From the cell containing the given text, extract its center point as (X, Y) coordinate. 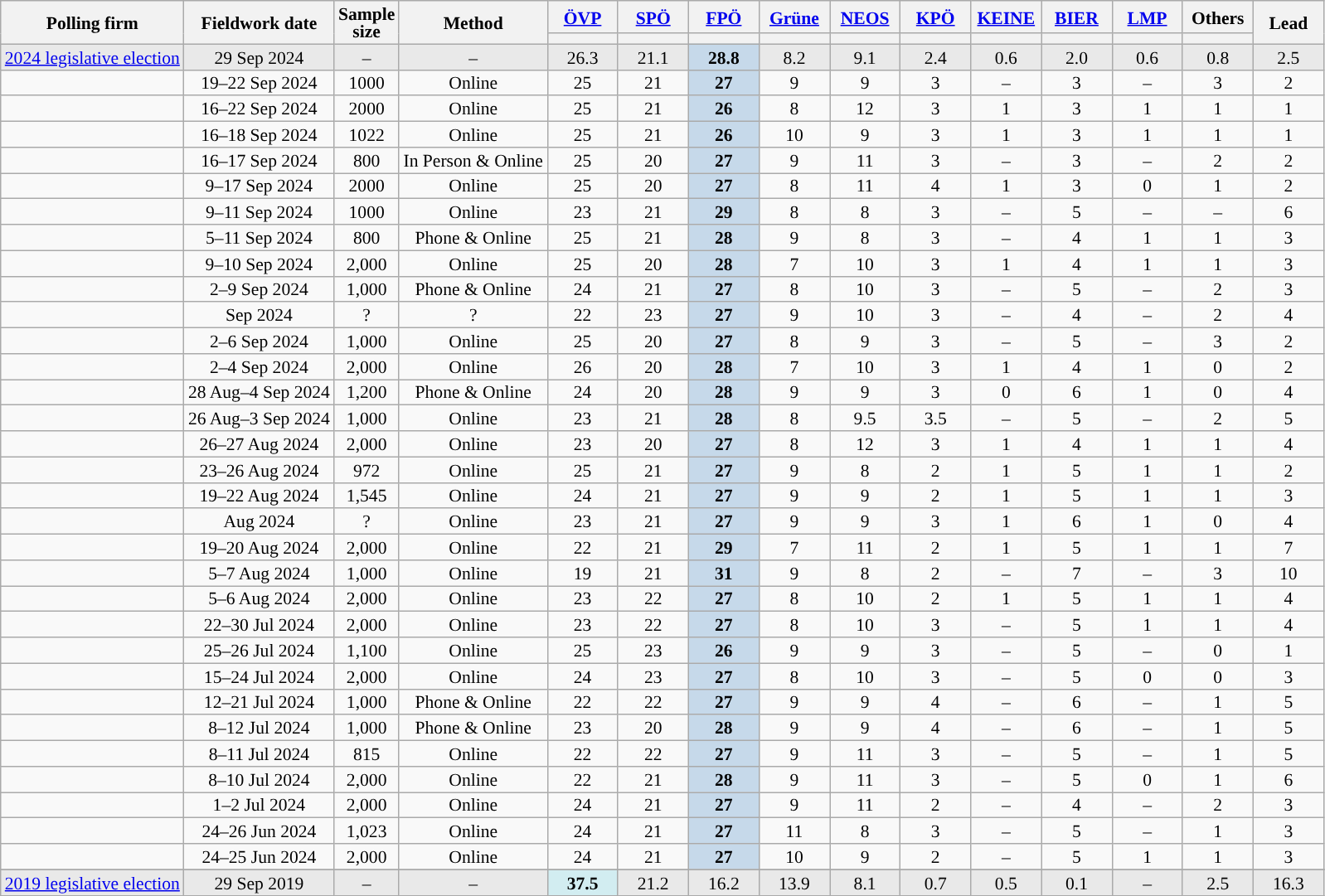
2–4 Sep 2024 (259, 366)
0.5 (1007, 882)
Fieldwork date (259, 22)
26.3 (582, 56)
Samplesize (366, 22)
2.4 (935, 56)
972 (366, 469)
1,023 (366, 831)
25–26 Jul 2024 (259, 650)
9.1 (866, 56)
24–25 Jun 2024 (259, 857)
0.8 (1217, 56)
15–24 Jul 2024 (259, 676)
9.5 (866, 418)
1,100 (366, 650)
KEINE (1007, 17)
9–10 Sep 2024 (259, 264)
8.1 (866, 882)
2019 legislative election (93, 882)
21.1 (653, 56)
19–22 Sep 2024 (259, 83)
9–11 Sep 2024 (259, 212)
8–12 Jul 2024 (259, 728)
5–7 Aug 2024 (259, 574)
Aug 2024 (259, 522)
1022 (366, 134)
28.8 (723, 56)
3.5 (935, 418)
KPÖ (935, 17)
SPÖ (653, 17)
2.0 (1076, 56)
2–9 Sep 2024 (259, 288)
0.7 (935, 882)
16.3 (1289, 882)
Sep 2024 (259, 315)
2–6 Sep 2024 (259, 341)
1,545 (366, 496)
28 Aug–4 Sep 2024 (259, 393)
BIER (1076, 17)
ÖVP (582, 17)
19 (582, 574)
Lead (1289, 22)
24–26 Jun 2024 (259, 831)
Polling firm (93, 22)
5–6 Aug 2024 (259, 598)
19–20 Aug 2024 (259, 547)
Others (1217, 17)
21.2 (653, 882)
16–22 Sep 2024 (259, 109)
In Person & Online (473, 161)
NEOS (866, 17)
37.5 (582, 882)
9–17 Sep 2024 (259, 186)
0.1 (1076, 882)
26 Aug–3 Sep 2024 (259, 418)
8–10 Jul 2024 (259, 779)
16.2 (723, 882)
LMP (1148, 17)
26–27 Aug 2024 (259, 444)
13.9 (794, 882)
23–26 Aug 2024 (259, 469)
FPÖ (723, 17)
29 Sep 2019 (259, 882)
19–22 Aug 2024 (259, 496)
12–21 Jul 2024 (259, 701)
16–17 Sep 2024 (259, 161)
2024 legislative election (93, 56)
5–11 Sep 2024 (259, 237)
31 (723, 574)
Method (473, 22)
22–30 Jul 2024 (259, 625)
Grüne (794, 17)
8.2 (794, 56)
815 (366, 754)
29 Sep 2024 (259, 56)
1–2 Jul 2024 (259, 806)
1,200 (366, 393)
8–11 Jul 2024 (259, 754)
16–18 Sep 2024 (259, 134)
